Search for the cell housing the specified text and yield its (X, Y) center coordinate. 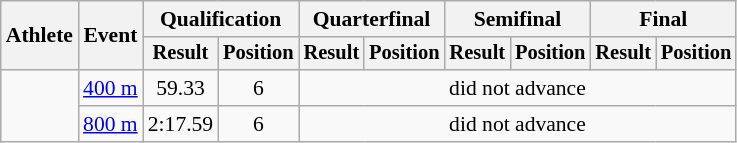
Qualification (221, 19)
Athlete (40, 36)
59.33 (180, 88)
Event (110, 36)
800 m (110, 124)
Quarterfinal (372, 19)
Final (663, 19)
400 m (110, 88)
2:17.59 (180, 124)
Semifinal (517, 19)
